Locate the cell with the specified text and output its (x, y) center coordinate. 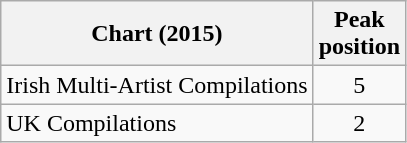
2 (359, 123)
5 (359, 85)
Irish Multi-Artist Compilations (157, 85)
Chart (2015) (157, 34)
Peakposition (359, 34)
UK Compilations (157, 123)
